Output the (X, Y) coordinate of the center of the cell containing the given text.  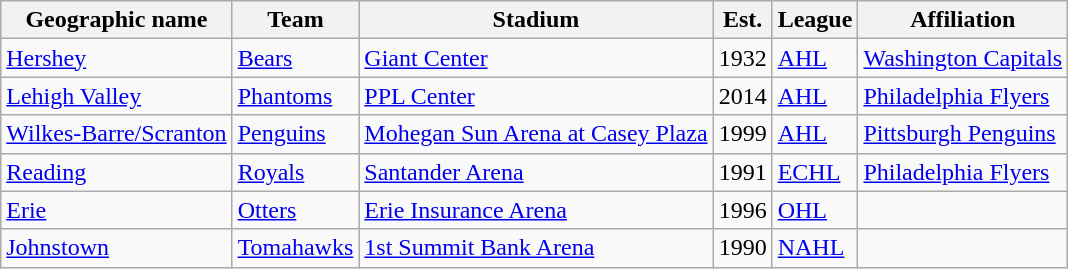
Mohegan Sun Arena at Casey Plaza (536, 134)
1st Summit Bank Arena (536, 248)
Tomahawks (296, 248)
Wilkes-Barre/Scranton (116, 134)
Reading (116, 172)
NAHL (815, 248)
Est. (742, 20)
Santander Arena (536, 172)
1932 (742, 58)
Erie Insurance Arena (536, 210)
Stadium (536, 20)
1991 (742, 172)
Lehigh Valley (116, 96)
OHL (815, 210)
Johnstown (116, 248)
Pittsburgh Penguins (963, 134)
1999 (742, 134)
League (815, 20)
Phantoms (296, 96)
Washington Capitals (963, 58)
Royals (296, 172)
Affiliation (963, 20)
Team (296, 20)
Giant Center (536, 58)
2014 (742, 96)
Erie (116, 210)
Otters (296, 210)
ECHL (815, 172)
Bears (296, 58)
Penguins (296, 134)
Geographic name (116, 20)
1996 (742, 210)
Hershey (116, 58)
PPL Center (536, 96)
1990 (742, 248)
